For the text-containing cell, return its midpoint in (X, Y) coordinate format. 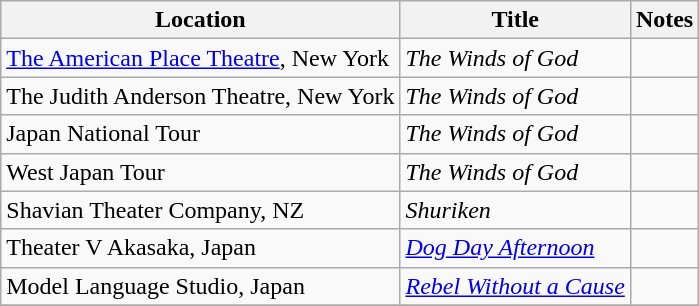
Rebel Without a Cause (515, 286)
Dog Day Afternoon (515, 248)
Theater V Akasaka, Japan (200, 248)
Location (200, 20)
Notes (664, 20)
Shavian Theater Company, NZ (200, 210)
Shuriken (515, 210)
The American Place Theatre, New York (200, 58)
The Judith Anderson Theatre, New York (200, 96)
Title (515, 20)
Model Language Studio, Japan (200, 286)
Japan National Tour (200, 134)
West Japan Tour (200, 172)
